Output the [x, y] coordinate of the center of the cell containing the given text.  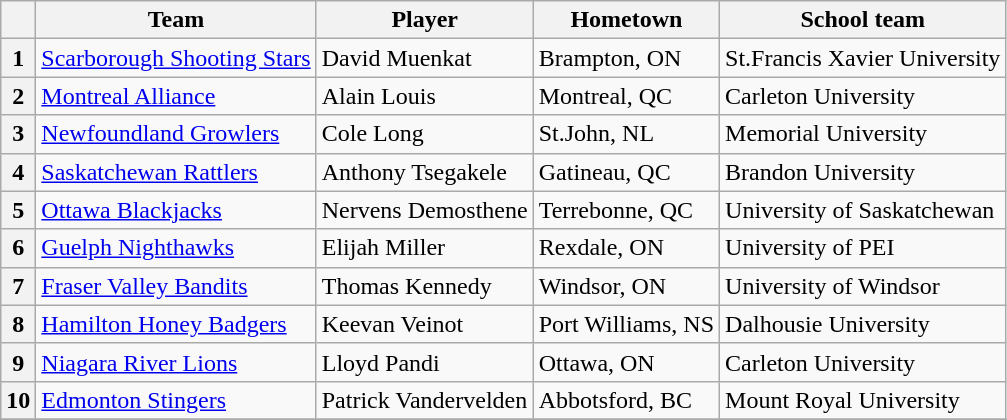
University of Windsor [863, 286]
Montreal Alliance [176, 96]
5 [18, 210]
Team [176, 20]
Montreal, QC [626, 96]
Abbotsford, BC [626, 400]
Edmonton Stingers [176, 400]
Lloyd Pandi [424, 362]
Hometown [626, 20]
Brandon University [863, 172]
Player [424, 20]
Nervens Demosthene [424, 210]
Thomas Kennedy [424, 286]
4 [18, 172]
Fraser Valley Bandits [176, 286]
Guelph Nighthawks [176, 248]
Ottawa, ON [626, 362]
6 [18, 248]
Terrebonne, QC [626, 210]
8 [18, 324]
Mount Royal University [863, 400]
St.Francis Xavier University [863, 58]
Anthony Tsegakele [424, 172]
9 [18, 362]
Elijah Miller [424, 248]
3 [18, 134]
Scarborough Shooting Stars [176, 58]
Patrick Vandervelden [424, 400]
Dalhousie University [863, 324]
Alain Louis [424, 96]
Rexdale, ON [626, 248]
Memorial University [863, 134]
Gatineau, QC [626, 172]
University of Saskatchewan [863, 210]
Newfoundland Growlers [176, 134]
1 [18, 58]
University of PEI [863, 248]
School team [863, 20]
Port Williams, NS [626, 324]
Ottawa Blackjacks [176, 210]
Hamilton Honey Badgers [176, 324]
St.John, NL [626, 134]
7 [18, 286]
Windsor, ON [626, 286]
David Muenkat [424, 58]
Saskatchewan Rattlers [176, 172]
Niagara River Lions [176, 362]
10 [18, 400]
2 [18, 96]
Cole Long [424, 134]
Brampton, ON [626, 58]
Keevan Veinot [424, 324]
